Scan for the cell matching the given text and deliver its [X, Y] coordinate at center. 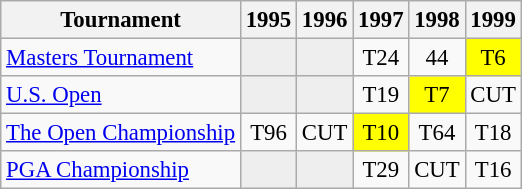
T7 [437, 95]
1995 [268, 20]
1996 [325, 20]
PGA Championship [121, 170]
T29 [381, 170]
The Open Championship [121, 133]
U.S. Open [121, 95]
T6 [493, 58]
Tournament [121, 20]
T64 [437, 133]
T10 [381, 133]
T19 [381, 95]
T96 [268, 133]
T16 [493, 170]
T24 [381, 58]
1997 [381, 20]
44 [437, 58]
T18 [493, 133]
1999 [493, 20]
Masters Tournament [121, 58]
1998 [437, 20]
